Return the [X, Y] coordinate for the center point of the cell that contains the specified text.  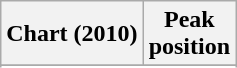
Chart (2010) [72, 34]
Peak position [189, 34]
